Identify which cell holds the provided text, then report its (x, y) central coordinate. 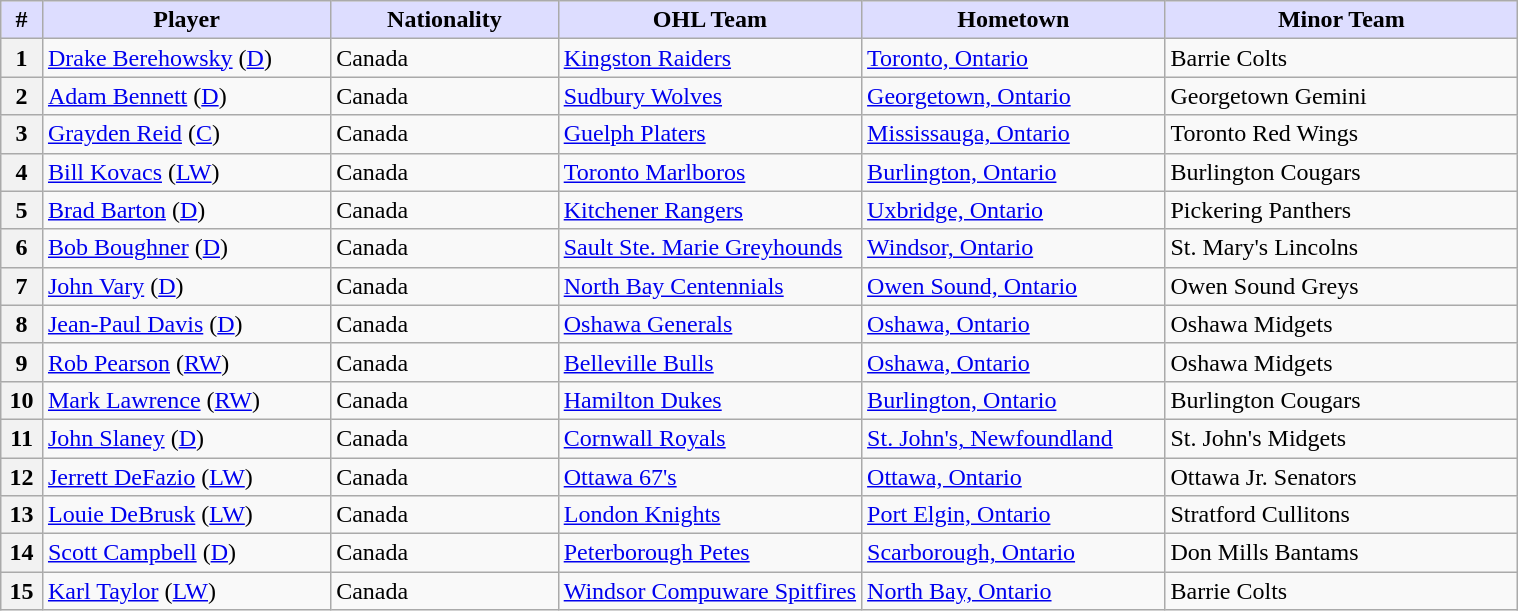
Kingston Raiders (710, 58)
Minor Team (1342, 20)
Owen Sound Greys (1342, 286)
14 (22, 553)
Cornwall Royals (710, 438)
Karl Taylor (LW) (186, 591)
Hometown (1014, 20)
Mississauga, Ontario (1014, 134)
Rob Pearson (RW) (186, 362)
Uxbridge, Ontario (1014, 210)
Louie DeBrusk (LW) (186, 515)
Peterborough Petes (710, 553)
Scarborough, Ontario (1014, 553)
Port Elgin, Ontario (1014, 515)
Guelph Platers (710, 134)
Hamilton Dukes (710, 400)
John Vary (D) (186, 286)
Brad Barton (D) (186, 210)
15 (22, 591)
Jean-Paul Davis (D) (186, 324)
Georgetown, Ontario (1014, 96)
10 (22, 400)
1 (22, 58)
Scott Campbell (D) (186, 553)
11 (22, 438)
North Bay, Ontario (1014, 591)
Bob Boughner (D) (186, 248)
Owen Sound, Ontario (1014, 286)
Drake Berehowsky (D) (186, 58)
4 (22, 172)
5 (22, 210)
13 (22, 515)
North Bay Centennials (710, 286)
Georgetown Gemini (1342, 96)
Windsor, Ontario (1014, 248)
John Slaney (D) (186, 438)
Player (186, 20)
St. Mary's Lincolns (1342, 248)
Ottawa Jr. Senators (1342, 477)
Ottawa 67's (710, 477)
Ottawa, Ontario (1014, 477)
Mark Lawrence (RW) (186, 400)
St. John's, Newfoundland (1014, 438)
Toronto Marlboros (710, 172)
Bill Kovacs (LW) (186, 172)
Stratford Cullitons (1342, 515)
Toronto, Ontario (1014, 58)
Pickering Panthers (1342, 210)
12 (22, 477)
OHL Team (710, 20)
# (22, 20)
Windsor Compuware Spitfires (710, 591)
Grayden Reid (C) (186, 134)
Adam Bennett (D) (186, 96)
Oshawa Generals (710, 324)
3 (22, 134)
Sudbury Wolves (710, 96)
8 (22, 324)
6 (22, 248)
Don Mills Bantams (1342, 553)
Jerrett DeFazio (LW) (186, 477)
Kitchener Rangers (710, 210)
9 (22, 362)
Sault Ste. Marie Greyhounds (710, 248)
Nationality (445, 20)
Toronto Red Wings (1342, 134)
London Knights (710, 515)
7 (22, 286)
2 (22, 96)
St. John's Midgets (1342, 438)
Belleville Bulls (710, 362)
